Determine the (X, Y) coordinate at the center of the cell enclosing the given text.  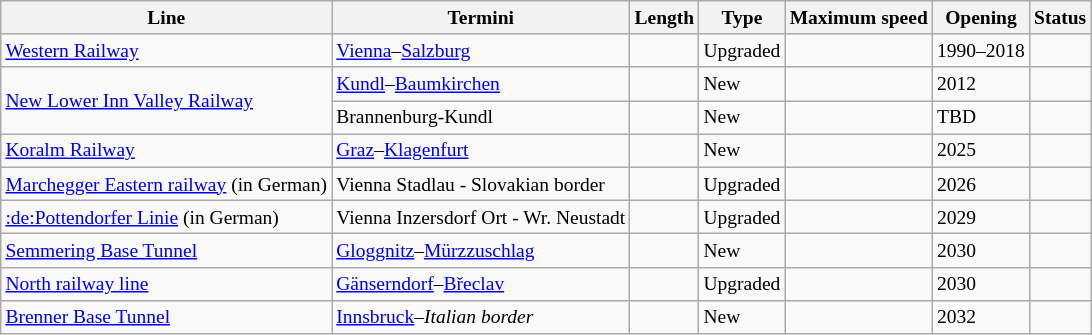
2025 (980, 150)
TBD (980, 118)
North railway line (166, 284)
2032 (980, 316)
Brenner Base Tunnel (166, 316)
Length (664, 18)
Western Railway (166, 50)
Marchegger Eastern railway (in German) (166, 184)
2029 (980, 216)
Innsbruck–Italian border (481, 316)
Gänserndorf–Břeclav (481, 284)
New Lower Inn Valley Railway (166, 100)
Vienna Stadlau - Slovakian border (481, 184)
Vienna–Salzburg (481, 50)
Gloggnitz–Mürzzuschlag (481, 250)
Kundl–Baumkirchen (481, 84)
Brannenburg-Kundl (481, 118)
Line (166, 18)
2026 (980, 184)
Semmering Base Tunnel (166, 250)
Vienna Inzersdorf Ort - Wr. Neustadt (481, 216)
Status (1060, 18)
Type (742, 18)
:de:Pottendorfer Linie (in German) (166, 216)
Graz–Klagenfurt (481, 150)
Koralm Railway (166, 150)
Maximum speed (858, 18)
1990–2018 (980, 50)
Termini (481, 18)
2012 (980, 84)
Opening (980, 18)
